Detect which cell encompasses the target text, then output its [x, y] center coordinate. 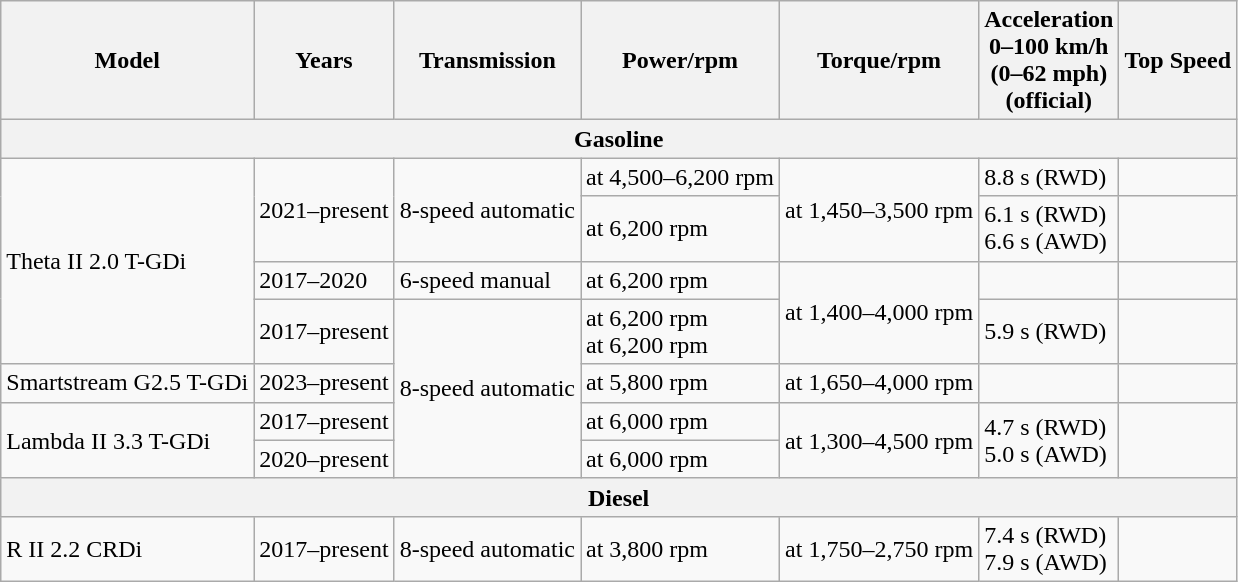
Gasoline [619, 139]
6-speed manual [487, 280]
at 1,450–3,500 rpm [880, 210]
Acceleration0–100 km/h(0–62 mph)(official) [1049, 60]
Power/rpm [680, 60]
Model [128, 60]
Years [324, 60]
8.8 s (RWD) [1049, 177]
2020–present [324, 459]
Lambda II 3.3 T-GDi [128, 440]
Theta II 2.0 T-GDi [128, 261]
at 6,200 rpm at 6,200 rpm [680, 332]
at 1,650–4,000 rpm [880, 383]
7.4 s (RWD)7.9 s (AWD) [1049, 548]
at 1,750–2,750 rpm [880, 548]
6.1 s (RWD)6.6 s (AWD) [1049, 228]
Top Speed [1178, 60]
2017–2020 [324, 280]
2023–present [324, 383]
at 1,400–4,000 rpm [880, 312]
Diesel [619, 497]
at 5,800 rpm [680, 383]
4.7 s (RWD)5.0 s (AWD) [1049, 440]
2021–present [324, 210]
at 1,300–4,500 rpm [880, 440]
at 4,500–6,200 rpm [680, 177]
Torque/rpm [880, 60]
R II 2.2 CRDi [128, 548]
at 3,800 rpm [680, 548]
Transmission [487, 60]
5.9 s (RWD) [1049, 332]
Smartstream G2.5 T-GDi [128, 383]
